Determine the (x, y) coordinate at the center of the cell enclosing the given text.  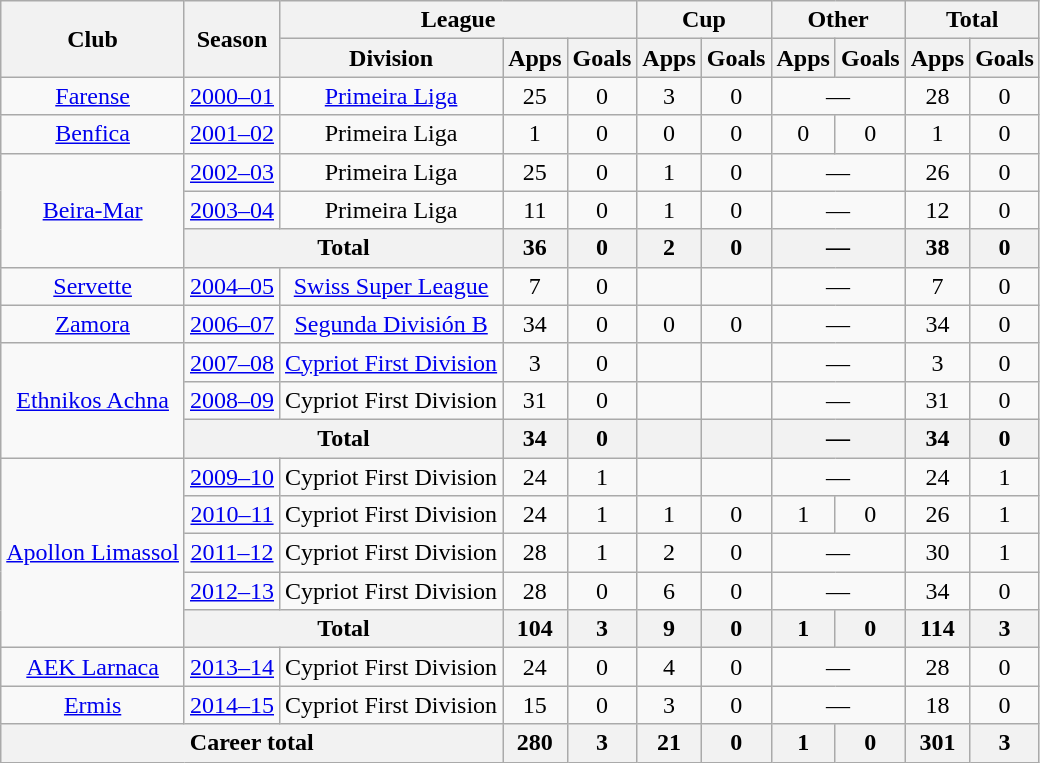
301 (937, 743)
2000–01 (232, 96)
30 (937, 553)
Career total (252, 743)
15 (535, 705)
Division (392, 58)
AEK Larnaca (93, 667)
2009–10 (232, 477)
Segunda División B (392, 324)
12 (937, 210)
2013–14 (232, 667)
Apollon Limassol (93, 553)
Other (838, 20)
2010–11 (232, 515)
Zamora (93, 324)
2004–05 (232, 286)
League (458, 20)
2007–08 (232, 362)
Benfica (93, 134)
Cup (704, 20)
2012–13 (232, 591)
2006–07 (232, 324)
Swiss Super League (392, 286)
21 (669, 743)
36 (535, 248)
11 (535, 210)
4 (669, 667)
Season (232, 39)
9 (669, 629)
104 (535, 629)
6 (669, 591)
2003–04 (232, 210)
Club (93, 39)
2008–09 (232, 400)
280 (535, 743)
18 (937, 705)
Ermis (93, 705)
2001–02 (232, 134)
Farense (93, 96)
Ethnikos Achna (93, 400)
2014–15 (232, 705)
38 (937, 248)
Beira-Mar (93, 210)
2011–12 (232, 553)
114 (937, 629)
Servette (93, 286)
2002–03 (232, 172)
